Return [X, Y] of the center of cell containing provided text 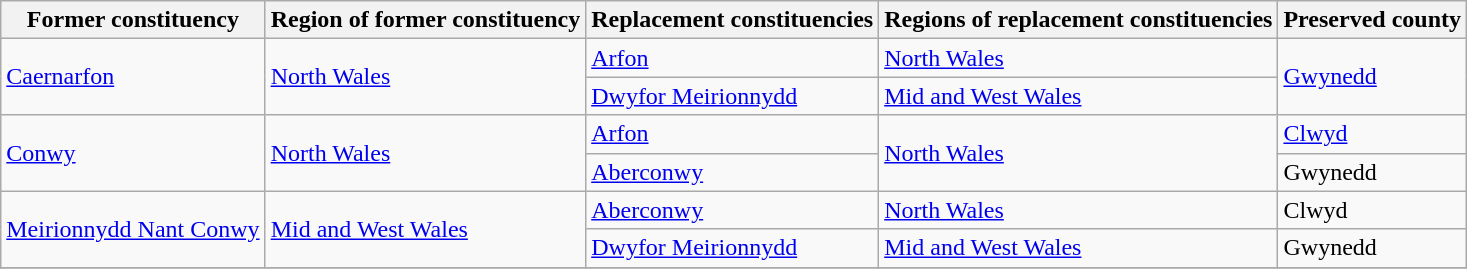
Preserved county [1372, 20]
Former constituency [133, 20]
Caernarfon [133, 77]
Meirionnydd Nant Conwy [133, 229]
Conwy [133, 153]
Regions of replacement constituencies [1078, 20]
Replacement constituencies [732, 20]
Region of former constituency [426, 20]
